Pinpoint the cell where the given text exists, returning its (X, Y) midpoint coordinate. 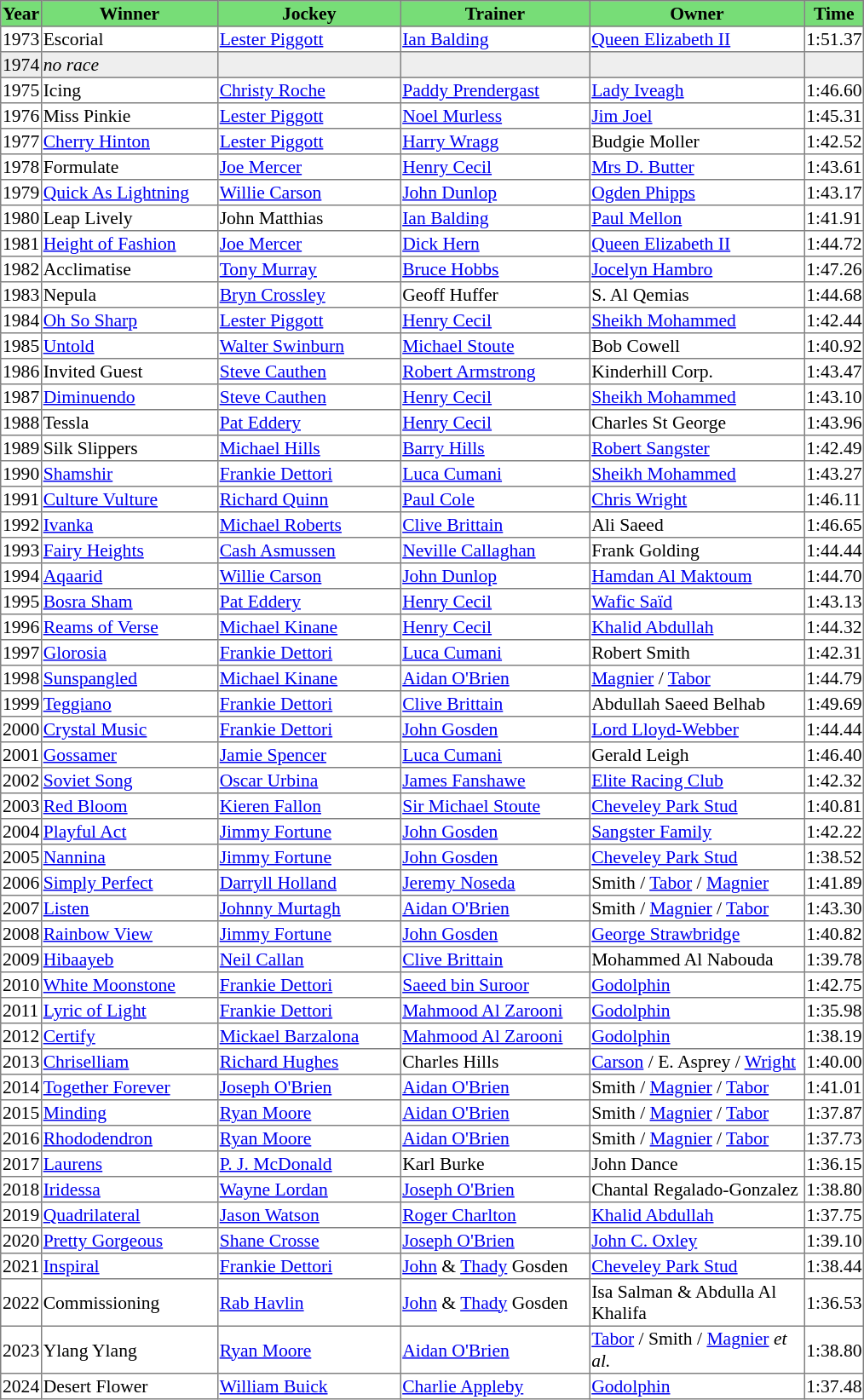
1995 (21, 602)
Simply Perfect (130, 883)
Culture Vulture (130, 499)
John C. Oxley (697, 1241)
Jockey (308, 14)
2000 (21, 729)
Michael Stoute (495, 346)
Rainbow View (130, 934)
Time (834, 14)
Mohammed Al Nabouda (697, 959)
Oscar Urbina (308, 781)
no race (130, 65)
Gossamer (130, 755)
Bryn Crossley (308, 295)
1:46.60 (834, 90)
Leap Lively (130, 218)
Smith / Tabor / Magnier (697, 883)
1:42.32 (834, 781)
1984 (21, 320)
1988 (21, 423)
1:42.49 (834, 448)
2008 (21, 934)
1:51.37 (834, 39)
2023 (21, 1350)
2006 (21, 883)
Magnier / Tabor (697, 678)
2021 (21, 1266)
1:44.68 (834, 295)
Charlie Appleby (495, 1386)
Frank Golding (697, 550)
Kinderhill Corp. (697, 372)
Diminuendo (130, 397)
Tony Murray (308, 269)
Untold (130, 346)
1:44.79 (834, 678)
2019 (21, 1215)
Dick Hern (495, 244)
Silk Slippers (130, 448)
2011 (21, 1011)
1:38.44 (834, 1266)
Noel Murless (495, 116)
2009 (21, 959)
1:42.52 (834, 141)
Inspiral (130, 1266)
1977 (21, 141)
1:45.31 (834, 116)
Lady Iveagh (697, 90)
1987 (21, 397)
Jason Watson (308, 1215)
Elite Racing Club (697, 781)
Robert Smith (697, 653)
John Matthias (308, 218)
Mrs D. Butter (697, 167)
Bob Cowell (697, 346)
1:42.75 (834, 985)
2005 (21, 857)
Budgie Moller (697, 141)
Ali Saeed (697, 525)
1:46.11 (834, 499)
1:40.81 (834, 806)
1:43.27 (834, 474)
Paul Mellon (697, 218)
Tessla (130, 423)
Hamdan Al Maktoum (697, 576)
1978 (21, 167)
Bosra Sham (130, 602)
Iridessa (130, 1190)
Desert Flower (130, 1386)
1976 (21, 116)
Jamie Spencer (308, 755)
1:39.10 (834, 1241)
Lord Lloyd-Webber (697, 729)
1975 (21, 90)
2020 (21, 1241)
Pretty Gorgeous (130, 1241)
1992 (21, 525)
Red Bloom (130, 806)
Wayne Lordan (308, 1190)
Geoff Huffer (495, 295)
1:38.52 (834, 857)
Jeremy Noseda (495, 883)
1983 (21, 295)
1:43.30 (834, 908)
Ylang Ylang (130, 1350)
2007 (21, 908)
Chris Wright (697, 499)
James Fanshawe (495, 781)
1:38.19 (834, 1036)
1:37.73 (834, 1138)
Cash Asmussen (308, 550)
Charles St George (697, 423)
Formulate (130, 167)
Carson / E. Asprey / Wright (697, 1062)
1:41.91 (834, 218)
Glorosia (130, 653)
1993 (21, 550)
Jim Joel (697, 116)
1986 (21, 372)
Karl Burke (495, 1164)
Robert Armstrong (495, 372)
1973 (21, 39)
1:36.15 (834, 1164)
Crystal Music (130, 729)
Christy Roche (308, 90)
1:37.48 (834, 1386)
1:39.78 (834, 959)
Hibaayeb (130, 959)
Ivanka (130, 525)
Miss Pinkie (130, 116)
William Buick (308, 1386)
1991 (21, 499)
P. J. McDonald (308, 1164)
Commissioning (130, 1303)
Charles Hills (495, 1062)
2017 (21, 1164)
1999 (21, 704)
Escorial (130, 39)
2001 (21, 755)
1:44.32 (834, 627)
2010 (21, 985)
Height of Fashion (130, 244)
1985 (21, 346)
1998 (21, 678)
Rhododendron (130, 1138)
1990 (21, 474)
Quadrilateral (130, 1215)
Isa Salman & Abdulla Al Khalifa (697, 1303)
1:47.26 (834, 269)
Aqaarid (130, 576)
Harry Wragg (495, 141)
Darryll Holland (308, 883)
Oh So Sharp (130, 320)
Paul Cole (495, 499)
2018 (21, 1190)
Jocelyn Hambro (697, 269)
George Strawbridge (697, 934)
2014 (21, 1087)
1996 (21, 627)
Shamshir (130, 474)
Paddy Prendergast (495, 90)
Invited Guest (130, 372)
Barry Hills (495, 448)
1997 (21, 653)
Owner (697, 14)
Reams of Verse (130, 627)
1:41.01 (834, 1087)
2004 (21, 832)
2003 (21, 806)
1989 (21, 448)
Johnny Murtagh (308, 908)
Winner (130, 14)
Rab Havlin (308, 1303)
1980 (21, 218)
White Moonstone (130, 985)
1981 (21, 244)
Richard Hughes (308, 1062)
1:40.82 (834, 934)
Acclimatise (130, 269)
1:43.17 (834, 193)
Saeed bin Suroor (495, 985)
1979 (21, 193)
1:43.13 (834, 602)
Cherry Hinton (130, 141)
Nepula (130, 295)
Laurens (130, 1164)
Fairy Heights (130, 550)
1:42.44 (834, 320)
Walter Swinburn (308, 346)
Shane Crosse (308, 1241)
Bruce Hobbs (495, 269)
Chantal Regalado-Gonzalez (697, 1190)
Icing (130, 90)
1982 (21, 269)
1974 (21, 65)
1:42.22 (834, 832)
Neville Callaghan (495, 550)
Year (21, 14)
1:36.53 (834, 1303)
2013 (21, 1062)
1994 (21, 576)
1:41.89 (834, 883)
Quick As Lightning (130, 193)
Chriselliam (130, 1062)
1:37.87 (834, 1113)
Richard Quinn (308, 499)
Sir Michael Stoute (495, 806)
1:46.40 (834, 755)
Mickael Barzalona (308, 1036)
Playful Act (130, 832)
Together Forever (130, 1087)
Sangster Family (697, 832)
Michael Hills (308, 448)
Listen (130, 908)
Certify (130, 1036)
Neil Callan (308, 959)
1:43.47 (834, 372)
Gerald Leigh (697, 755)
2012 (21, 1036)
Sunspangled (130, 678)
Nannina (130, 857)
John Dance (697, 1164)
S. Al Qemias (697, 295)
Lyric of Light (130, 1011)
Soviet Song (130, 781)
1:49.69 (834, 704)
1:44.72 (834, 244)
Trainer (495, 14)
2015 (21, 1113)
2022 (21, 1303)
1:40.00 (834, 1062)
1:44.70 (834, 576)
1:40.92 (834, 346)
Michael Roberts (308, 525)
1:43.10 (834, 397)
1:35.98 (834, 1011)
2024 (21, 1386)
Abdullah Saeed Belhab (697, 704)
Robert Sangster (697, 448)
Kieren Fallon (308, 806)
Wafic Saïd (697, 602)
1:43.61 (834, 167)
Roger Charlton (495, 1215)
2002 (21, 781)
1:42.31 (834, 653)
1:46.65 (834, 525)
Ogden Phipps (697, 193)
1:37.75 (834, 1215)
1:43.96 (834, 423)
Tabor / Smith / Magnier et al. (697, 1350)
Teggiano (130, 704)
Minding (130, 1113)
2016 (21, 1138)
